Scan for the cell matching the given text and deliver its (X, Y) coordinate at center. 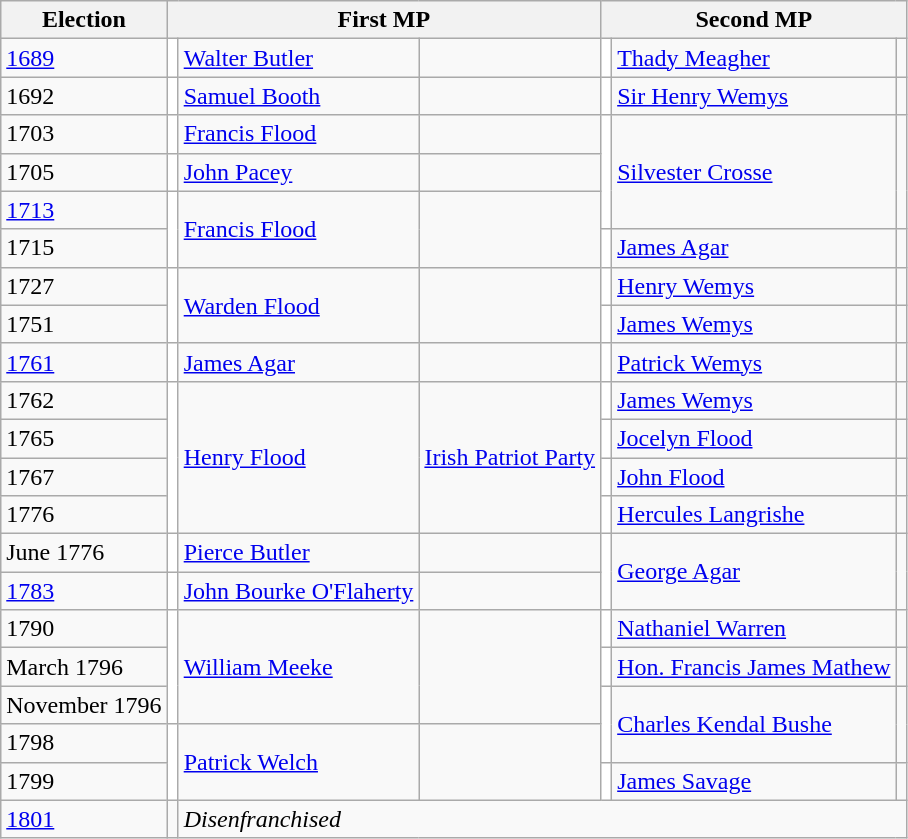
Disenfranchised (542, 819)
1689 (84, 58)
Silvester Crosse (754, 172)
1801 (84, 819)
Samuel Booth (298, 96)
Pierce Butler (298, 553)
1751 (84, 324)
John Flood (754, 477)
1715 (84, 248)
1713 (84, 210)
Election (84, 20)
1765 (84, 438)
John Pacey (298, 172)
1703 (84, 134)
James Savage (754, 781)
1727 (84, 286)
Charles Kendal Bushe (754, 724)
Patrick Welch (298, 762)
Nathaniel Warren (754, 629)
John Bourke O'Flaherty (298, 591)
1705 (84, 172)
Sir Henry Wemys (754, 96)
First MP (384, 20)
Patrick Wemys (754, 362)
Hon. Francis James Mathew (754, 667)
Henry Flood (298, 457)
1767 (84, 477)
Irish Patriot Party (510, 457)
Walter Butler (298, 58)
Warden Flood (298, 305)
1762 (84, 400)
George Agar (754, 572)
June 1776 (84, 553)
1799 (84, 781)
March 1796 (84, 667)
Thady Meagher (754, 58)
1783 (84, 591)
William Meeke (298, 667)
Hercules Langrishe (754, 515)
November 1796 (84, 705)
Henry Wemys (754, 286)
Jocelyn Flood (754, 438)
Second MP (754, 20)
1692 (84, 96)
1761 (84, 362)
1790 (84, 629)
1776 (84, 515)
1798 (84, 743)
